Detect which cell encompasses the target text, then output its [x, y] center coordinate. 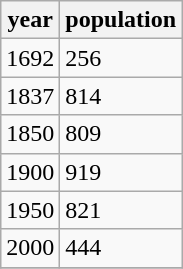
year [30, 20]
809 [121, 134]
444 [121, 248]
population [121, 20]
1692 [30, 58]
814 [121, 96]
919 [121, 172]
256 [121, 58]
821 [121, 210]
1837 [30, 96]
1950 [30, 210]
1850 [30, 134]
2000 [30, 248]
1900 [30, 172]
